Detect which cell encompasses the target text, then output its [x, y] center coordinate. 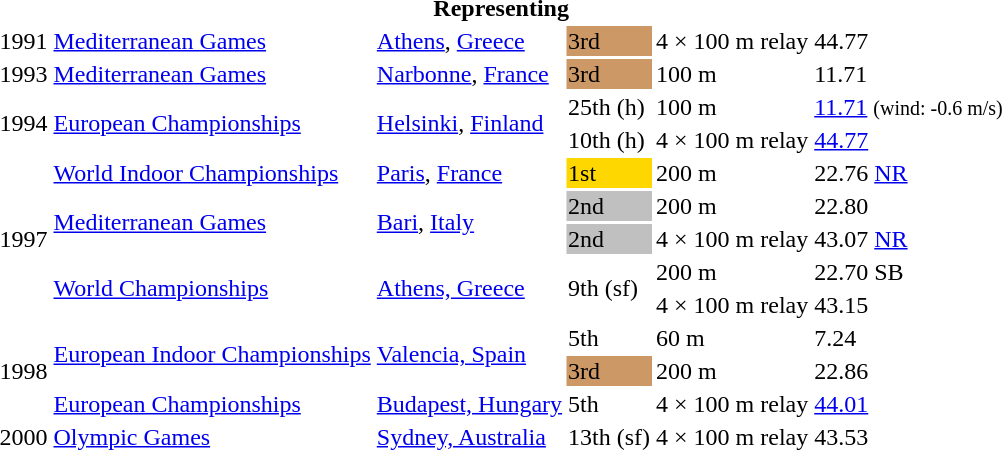
Valencia, Spain [469, 354]
Paris, France [469, 173]
60 m [732, 338]
European Indoor Championships [212, 354]
25th (h) [610, 107]
World Indoor Championships [212, 173]
Helsinki, Finland [469, 124]
Narbonne, France [469, 74]
9th (sf) [610, 288]
Budapest, Hungary [469, 404]
Bari, Italy [469, 222]
World Championships [212, 288]
10th (h) [610, 140]
1st [610, 173]
